Return (X, Y) of the center of cell containing provided text 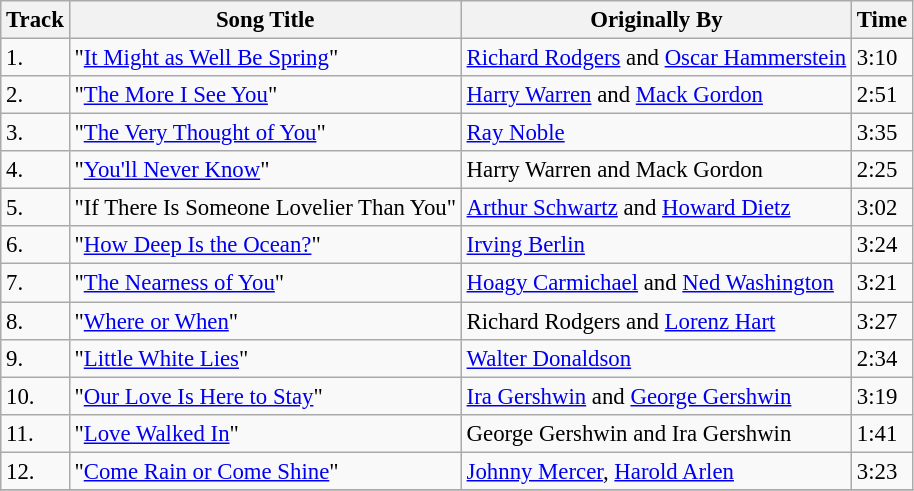
6. (35, 245)
11. (35, 433)
3:35 (882, 133)
"How Deep Is the Ocean?" (265, 245)
"Our Love Is Here to Stay" (265, 396)
George Gershwin and Ira Gershwin (656, 433)
2. (35, 95)
12. (35, 471)
"Love Walked In" (265, 433)
"Come Rain or Come Shine" (265, 471)
Time (882, 20)
3. (35, 133)
1. (35, 58)
5. (35, 208)
Ray Noble (656, 133)
Walter Donaldson (656, 358)
"You'll Never Know" (265, 170)
Johnny Mercer, Harold Arlen (656, 471)
Arthur Schwartz and Howard Dietz (656, 208)
3:19 (882, 396)
Ira Gershwin and George Gershwin (656, 396)
2:34 (882, 358)
"It Might as Well Be Spring" (265, 58)
3:23 (882, 471)
3:24 (882, 245)
3:27 (882, 321)
7. (35, 283)
3:02 (882, 208)
Song Title (265, 20)
4. (35, 170)
"Where or When" (265, 321)
Richard Rodgers and Lorenz Hart (656, 321)
Hoagy Carmichael and Ned Washington (656, 283)
2:25 (882, 170)
Richard Rodgers and Oscar Hammerstein (656, 58)
2:51 (882, 95)
9. (35, 358)
3:21 (882, 283)
"The Very Thought of You" (265, 133)
3:10 (882, 58)
Irving Berlin (656, 245)
8. (35, 321)
"If There Is Someone Lovelier Than You" (265, 208)
Originally By (656, 20)
"The More I See You" (265, 95)
Track (35, 20)
1:41 (882, 433)
"The Nearness of You" (265, 283)
10. (35, 396)
"Little White Lies" (265, 358)
